Find where the given text appears and provide that cell's center as (X, Y) coordinate. 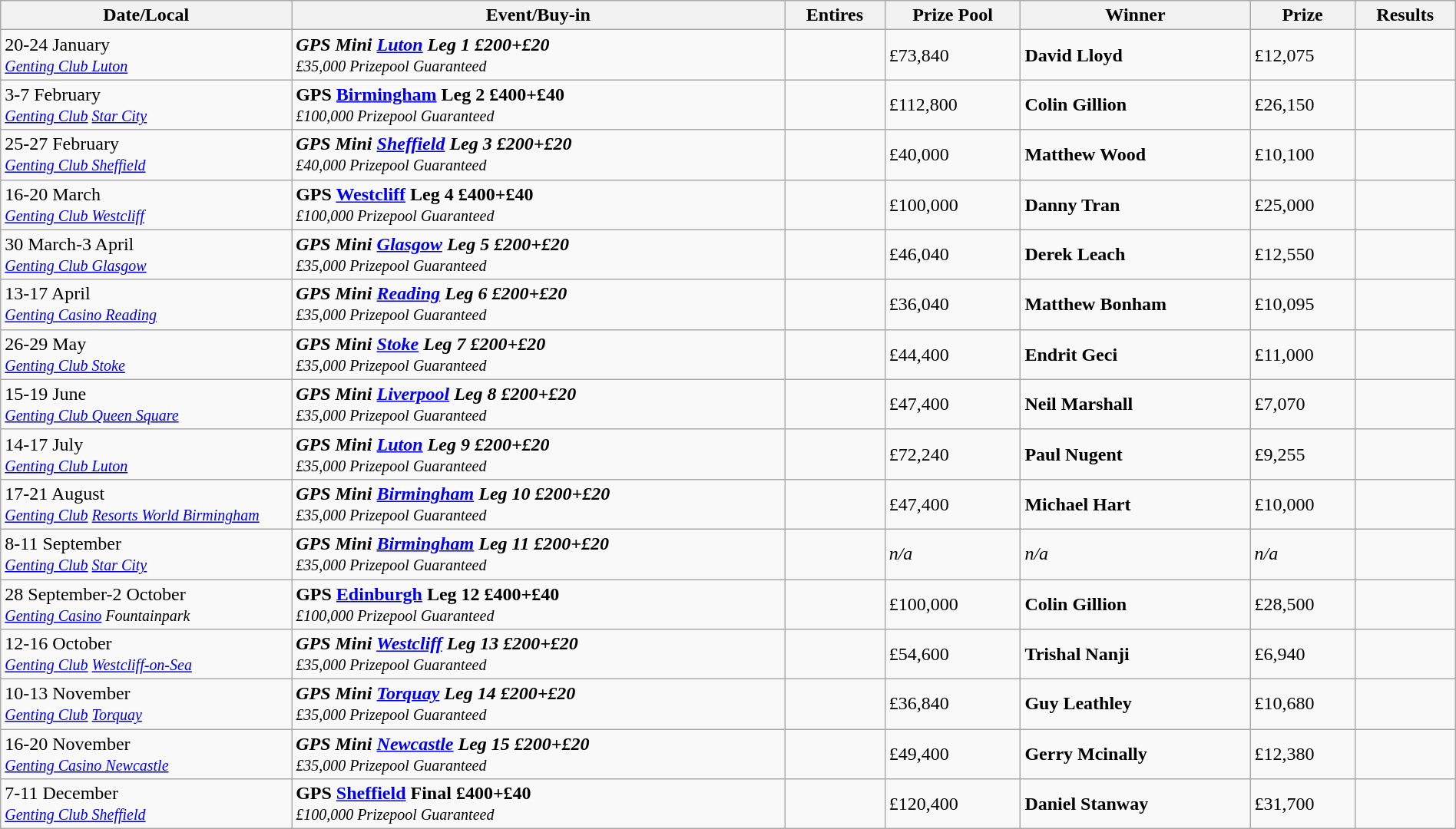
17-21 AugustGenting Club Resorts World Birmingham (146, 504)
Prize Pool (952, 15)
Prize (1302, 15)
£31,700 (1302, 804)
£7,070 (1302, 404)
GPS Mini Stoke Leg 7 £200+£20£35,000 Prizepool Guaranteed (538, 355)
£9,255 (1302, 454)
25-27 FebruaryGenting Club Sheffield (146, 155)
GPS Mini Birmingham Leg 10 £200+£20£35,000 Prizepool Guaranteed (538, 504)
£54,600 (952, 654)
3-7 FebruaryGenting Club Star City (146, 104)
GPS Mini Liverpool Leg 8 £200+£20£35,000 Prizepool Guaranteed (538, 404)
£112,800 (952, 104)
GPS Mini Glasgow Leg 5 £200+£20£35,000 Prizepool Guaranteed (538, 255)
30 March-3 AprilGenting Club Glasgow (146, 255)
£40,000 (952, 155)
Results (1405, 15)
7-11 DecemberGenting Club Sheffield (146, 804)
£120,400 (952, 804)
£6,940 (1302, 654)
£28,500 (1302, 603)
Date/Local (146, 15)
Event/Buy-in (538, 15)
£10,095 (1302, 304)
Paul Nugent (1135, 454)
Daniel Stanway (1135, 804)
14-17 JulyGenting Club Luton (146, 454)
20-24 JanuaryGenting Club Luton (146, 55)
£46,040 (952, 255)
£73,840 (952, 55)
15-19 JuneGenting Club Queen Square (146, 404)
£10,000 (1302, 504)
Matthew Bonham (1135, 304)
Trishal Nanji (1135, 654)
Winner (1135, 15)
£10,100 (1302, 155)
GPS Mini Luton Leg 1 £200+£20£35,000 Prizepool Guaranteed (538, 55)
GPS Mini Birmingham Leg 11 £200+£20£35,000 Prizepool Guaranteed (538, 554)
28 September-2 OctoberGenting Casino Fountainpark (146, 603)
GPS Mini Reading Leg 6 £200+£20£35,000 Prizepool Guaranteed (538, 304)
16-20 NovemberGenting Casino Newcastle (146, 754)
Michael Hart (1135, 504)
£72,240 (952, 454)
£12,075 (1302, 55)
£49,400 (952, 754)
GPS Sheffield Final £400+£40£100,000 Prizepool Guaranteed (538, 804)
Guy Leathley (1135, 705)
£44,400 (952, 355)
Derek Leach (1135, 255)
£36,840 (952, 705)
12-16 OctoberGenting Club Westcliff-on-Sea (146, 654)
£12,380 (1302, 754)
£12,550 (1302, 255)
Danny Tran (1135, 204)
GPS Mini Luton Leg 9 £200+£20£35,000 Prizepool Guaranteed (538, 454)
David Lloyd (1135, 55)
GPS Westcliff Leg 4 £400+£40£100,000 Prizepool Guaranteed (538, 204)
16-20 MarchGenting Club Westcliff (146, 204)
£36,040 (952, 304)
£26,150 (1302, 104)
£25,000 (1302, 204)
GPS Mini Westcliff Leg 13 £200+£20£35,000 Prizepool Guaranteed (538, 654)
GPS Edinburgh Leg 12 £400+£40£100,000 Prizepool Guaranteed (538, 603)
Neil Marshall (1135, 404)
£10,680 (1302, 705)
GPS Mini Newcastle Leg 15 £200+£20£35,000 Prizepool Guaranteed (538, 754)
Endrit Geci (1135, 355)
GPS Birmingham Leg 2 £400+£40£100,000 Prizepool Guaranteed (538, 104)
£11,000 (1302, 355)
Gerry Mcinally (1135, 754)
10-13 NovemberGenting Club Torquay (146, 705)
Matthew Wood (1135, 155)
13-17 AprilGenting Casino Reading (146, 304)
Entires (835, 15)
GPS Mini Sheffield Leg 3 £200+£20£40,000 Prizepool Guaranteed (538, 155)
26-29 MayGenting Club Stoke (146, 355)
GPS Mini Torquay Leg 14 £200+£20£35,000 Prizepool Guaranteed (538, 705)
8-11 SeptemberGenting Club Star City (146, 554)
